From the cell containing the given text, extract its center point as (x, y) coordinate. 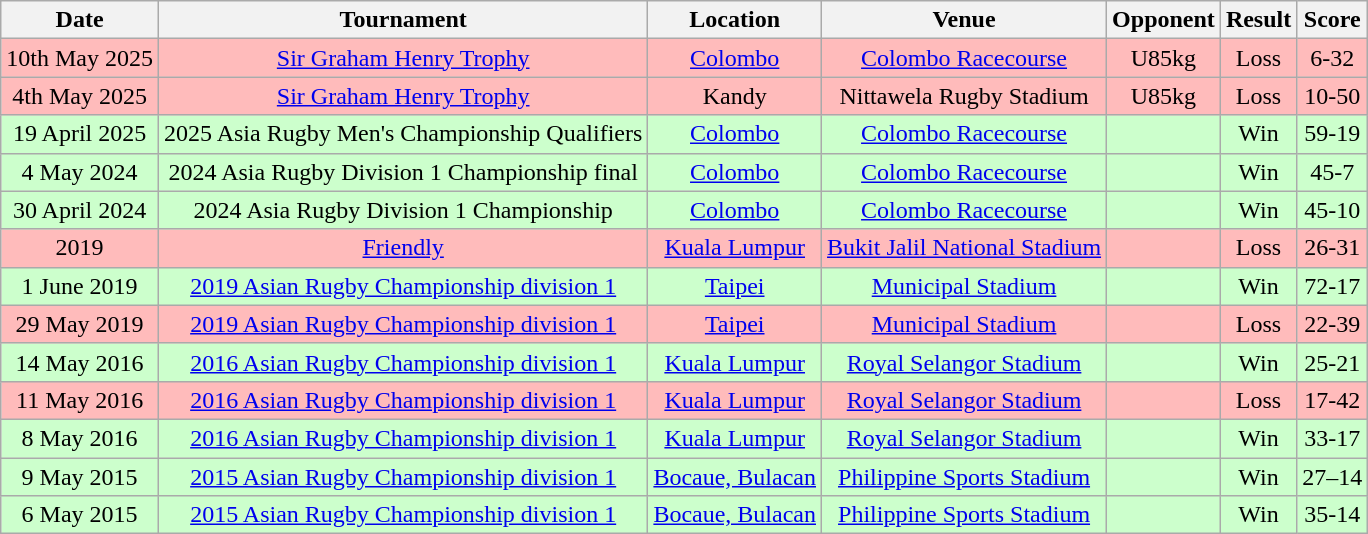
26-31 (1332, 248)
Nittawela Rugby Stadium (964, 96)
35-14 (1332, 515)
8 May 2016 (80, 438)
10-50 (1332, 96)
45-10 (1332, 210)
59-19 (1332, 134)
45-7 (1332, 172)
4 May 2024 (80, 172)
22-39 (1332, 324)
72-17 (1332, 286)
Friendly (402, 248)
Result (1258, 20)
2019 (80, 248)
30 April 2024 (80, 210)
19 April 2025 (80, 134)
9 May 2015 (80, 477)
29 May 2019 (80, 324)
33-17 (1332, 438)
Opponent (1164, 20)
Bukit Jalil National Stadium (964, 248)
6 May 2015 (80, 515)
2025 Asia Rugby Men's Championship Qualifiers (402, 134)
1 June 2019 (80, 286)
Score (1332, 20)
4th May 2025 (80, 96)
Tournament (402, 20)
Venue (964, 20)
10th May 2025 (80, 58)
11 May 2016 (80, 400)
Date (80, 20)
27–14 (1332, 477)
25-21 (1332, 362)
2024 Asia Rugby Division 1 Championship (402, 210)
Kandy (735, 96)
17-42 (1332, 400)
14 May 2016 (80, 362)
2024 Asia Rugby Division 1 Championship final (402, 172)
Location (735, 20)
6-32 (1332, 58)
